Find where the given text appears and provide that cell's center as (x, y) coordinate. 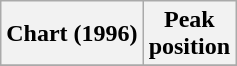
Peakposition (189, 34)
Chart (1996) (72, 34)
